Scan for the cell matching the given text and deliver its (x, y) coordinate at center. 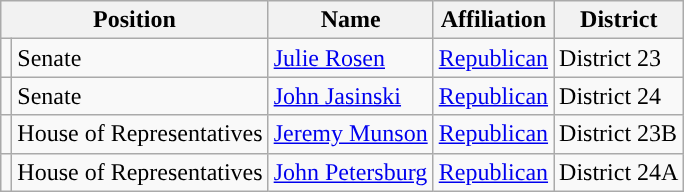
District (619, 20)
District 24 (619, 96)
District 23 (619, 58)
John Petersburg (350, 172)
Name (350, 20)
John Jasinski (350, 96)
District 24A (619, 172)
Affiliation (493, 20)
Julie Rosen (350, 58)
District 23B (619, 134)
Jeremy Munson (350, 134)
Position (134, 20)
